From the cell containing the given text, extract its center point as (x, y) coordinate. 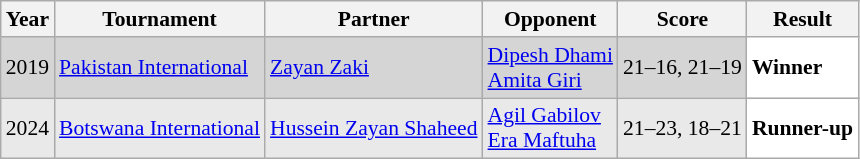
2019 (28, 68)
Tournament (160, 19)
Agil Gabilov Era Maftuha (550, 128)
2024 (28, 128)
Runner-up (802, 128)
Pakistan International (160, 68)
Opponent (550, 19)
Zayan Zaki (374, 68)
Hussein Zayan Shaheed (374, 128)
21–23, 18–21 (682, 128)
Score (682, 19)
Year (28, 19)
Botswana International (160, 128)
Winner (802, 68)
21–16, 21–19 (682, 68)
Dipesh Dhami Amita Giri (550, 68)
Partner (374, 19)
Result (802, 19)
